Locate the cell with the specified text and output its [x, y] center coordinate. 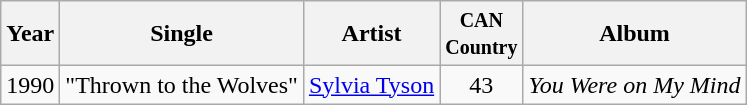
Single [182, 34]
CAN Country [482, 34]
Year [30, 34]
"Thrown to the Wolves" [182, 85]
1990 [30, 85]
43 [482, 85]
Sylvia Tyson [371, 85]
You Were on My Mind [634, 85]
Album [634, 34]
Artist [371, 34]
